Search for the cell housing the specified text and yield its [X, Y] center coordinate. 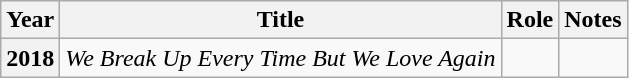
Title [280, 20]
Year [30, 20]
Notes [593, 20]
2018 [30, 58]
We Break Up Every Time But We Love Again [280, 58]
Role [530, 20]
